For the text-containing cell, return its midpoint in [x, y] coordinate format. 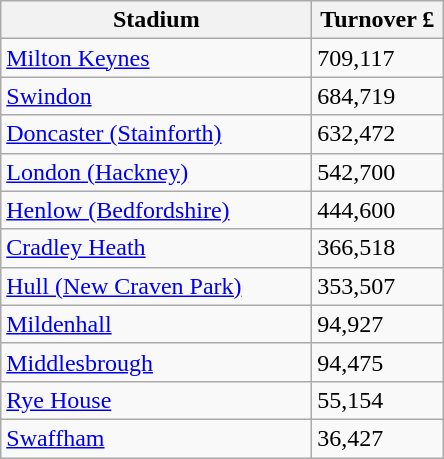
Henlow (Bedfordshire) [156, 210]
55,154 [378, 400]
444,600 [378, 210]
Swaffham [156, 438]
709,117 [378, 58]
Cradley Heath [156, 248]
36,427 [378, 438]
94,927 [378, 324]
London (Hackney) [156, 172]
Stadium [156, 20]
Mildenhall [156, 324]
Swindon [156, 96]
353,507 [378, 286]
684,719 [378, 96]
Doncaster (Stainforth) [156, 134]
94,475 [378, 362]
Rye House [156, 400]
Turnover £ [378, 20]
Middlesbrough [156, 362]
366,518 [378, 248]
Milton Keynes [156, 58]
Hull (New Craven Park) [156, 286]
632,472 [378, 134]
542,700 [378, 172]
